Provide the (x, y) coordinate of the cell's center where the given text is located.  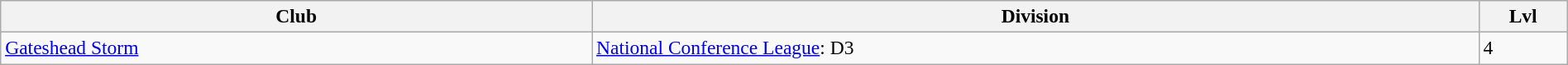
Division (1035, 16)
Club (296, 16)
Lvl (1523, 16)
Gateshead Storm (296, 47)
National Conference League: D3 (1035, 47)
4 (1523, 47)
